For the text-containing cell, return its midpoint in [X, Y] coordinate format. 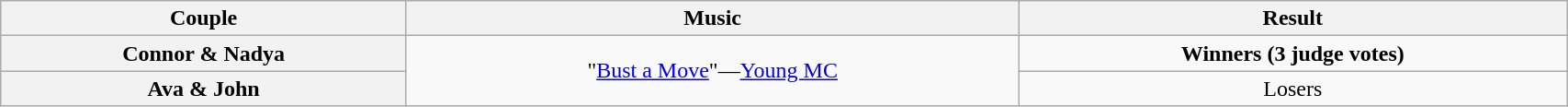
Losers [1293, 89]
Couple [204, 18]
Ava & John [204, 89]
Connor & Nadya [204, 53]
"Bust a Move"—Young MC [712, 71]
Winners (3 judge votes) [1293, 53]
Result [1293, 18]
Music [712, 18]
